Capture the cell that displays the provided text and extract its (X, Y) central coordinate. 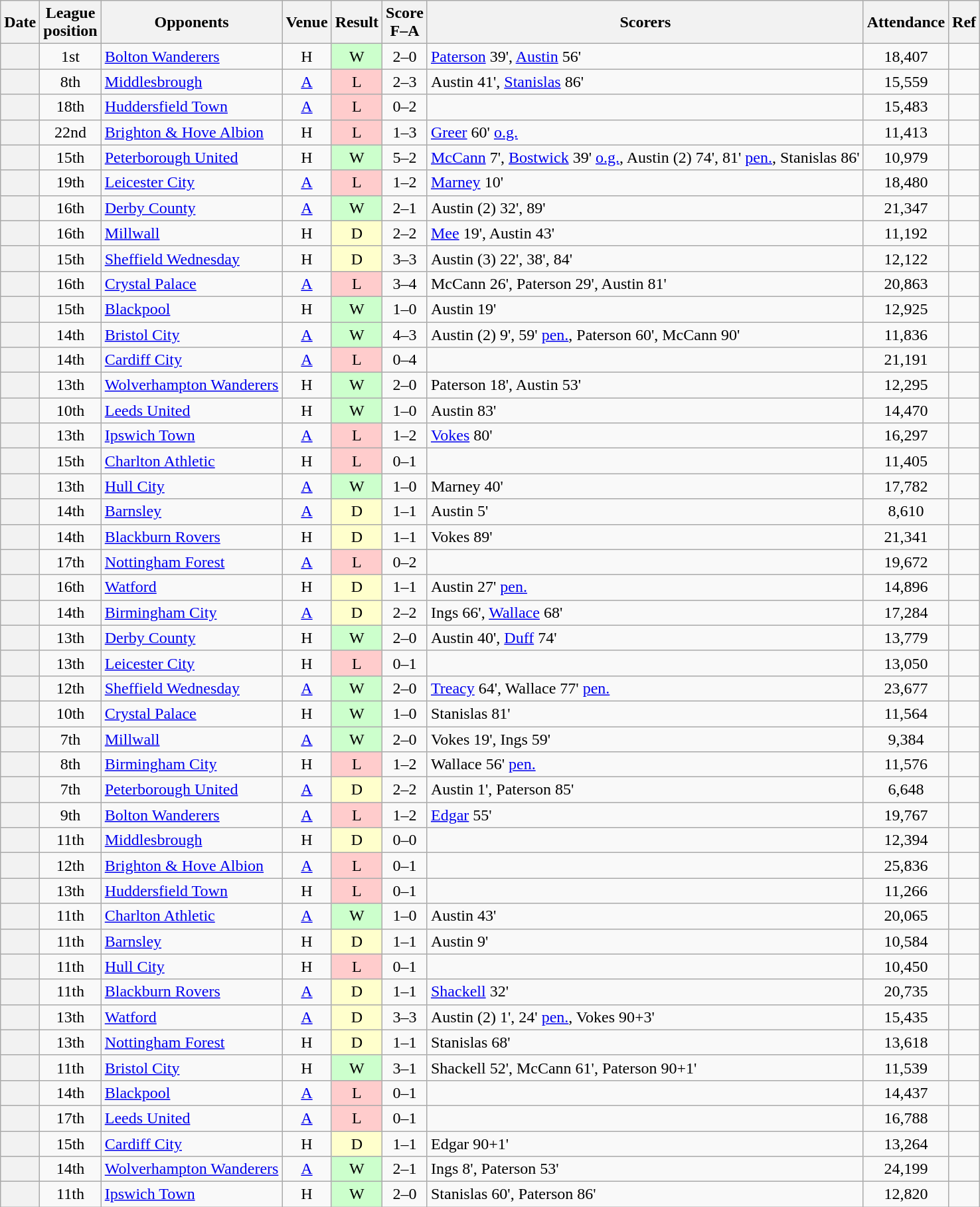
Austin 19' (645, 309)
17,782 (906, 486)
12,925 (906, 309)
Austin 40', Duff 74' (645, 638)
Paterson 39', Austin 56' (645, 56)
McCann 7', Bostwick 39' o.g., Austin (2) 74', 81' pen., Stanislas 86' (645, 157)
15,559 (906, 82)
21,191 (906, 360)
13,050 (906, 663)
Greer 60' o.g. (645, 132)
9th (70, 815)
Leagueposition (70, 23)
Vokes 89' (645, 537)
Attendance (906, 23)
13,618 (906, 1042)
11,564 (906, 713)
Austin 41', Stanislas 86' (645, 82)
Ings 8', Paterson 53' (645, 1169)
Austin 5' (645, 511)
6,648 (906, 790)
8,610 (906, 511)
19th (70, 183)
Austin (2) 32', 89' (645, 208)
11,405 (906, 461)
Edgar 55' (645, 815)
McCann 26', Paterson 29', Austin 81' (645, 284)
25,836 (906, 866)
21,341 (906, 537)
Stanislas 68' (645, 1042)
13,779 (906, 638)
20,863 (906, 284)
Edgar 90+1' (645, 1143)
ScoreF–A (405, 23)
19,672 (906, 562)
18,480 (906, 183)
Shackell 32' (645, 992)
Austin (3) 22', 38', 84' (645, 258)
Paterson 18', Austin 53' (645, 385)
Result (357, 23)
11,192 (906, 233)
Shackell 52', McCann 61', Paterson 90+1' (645, 1068)
Austin (2) 1', 24' pen., Vokes 90+3' (645, 1017)
12,122 (906, 258)
14,470 (906, 411)
3–4 (405, 284)
15,435 (906, 1017)
Scorers (645, 23)
23,677 (906, 688)
10,979 (906, 157)
14,437 (906, 1093)
4–3 (405, 334)
21,347 (906, 208)
13,264 (906, 1143)
10,584 (906, 941)
Mee 19', Austin 43' (645, 233)
18,407 (906, 56)
16,788 (906, 1118)
22nd (70, 132)
9,384 (906, 739)
Ref (964, 23)
12,295 (906, 385)
Stanislas 60', Paterson 86' (645, 1194)
Date (20, 23)
Opponents (191, 23)
10,450 (906, 967)
19,767 (906, 815)
12,394 (906, 840)
5–2 (405, 157)
11,576 (906, 765)
Wallace 56' pen. (645, 765)
24,199 (906, 1169)
15,483 (906, 107)
Marney 10' (645, 183)
Austin 1', Paterson 85' (645, 790)
0–0 (405, 840)
2–3 (405, 82)
11,539 (906, 1068)
Ings 66', Wallace 68' (645, 612)
Austin 9' (645, 941)
18th (70, 107)
Austin 43' (645, 916)
Austin 83' (645, 411)
20,735 (906, 992)
Vokes 80' (645, 436)
Austin (2) 9', 59' pen., Paterson 60', McCann 90' (645, 334)
0–4 (405, 360)
14,896 (906, 587)
17,284 (906, 612)
Stanislas 81' (645, 713)
16,297 (906, 436)
Marney 40' (645, 486)
Venue (307, 23)
1–3 (405, 132)
11,413 (906, 132)
Vokes 19', Ings 59' (645, 739)
Treacy 64', Wallace 77' pen. (645, 688)
12,820 (906, 1194)
Austin 27' pen. (645, 587)
3–1 (405, 1068)
1st (70, 56)
11,836 (906, 334)
11,266 (906, 891)
20,065 (906, 916)
